From the cell containing the given text, extract its center point as (x, y) coordinate. 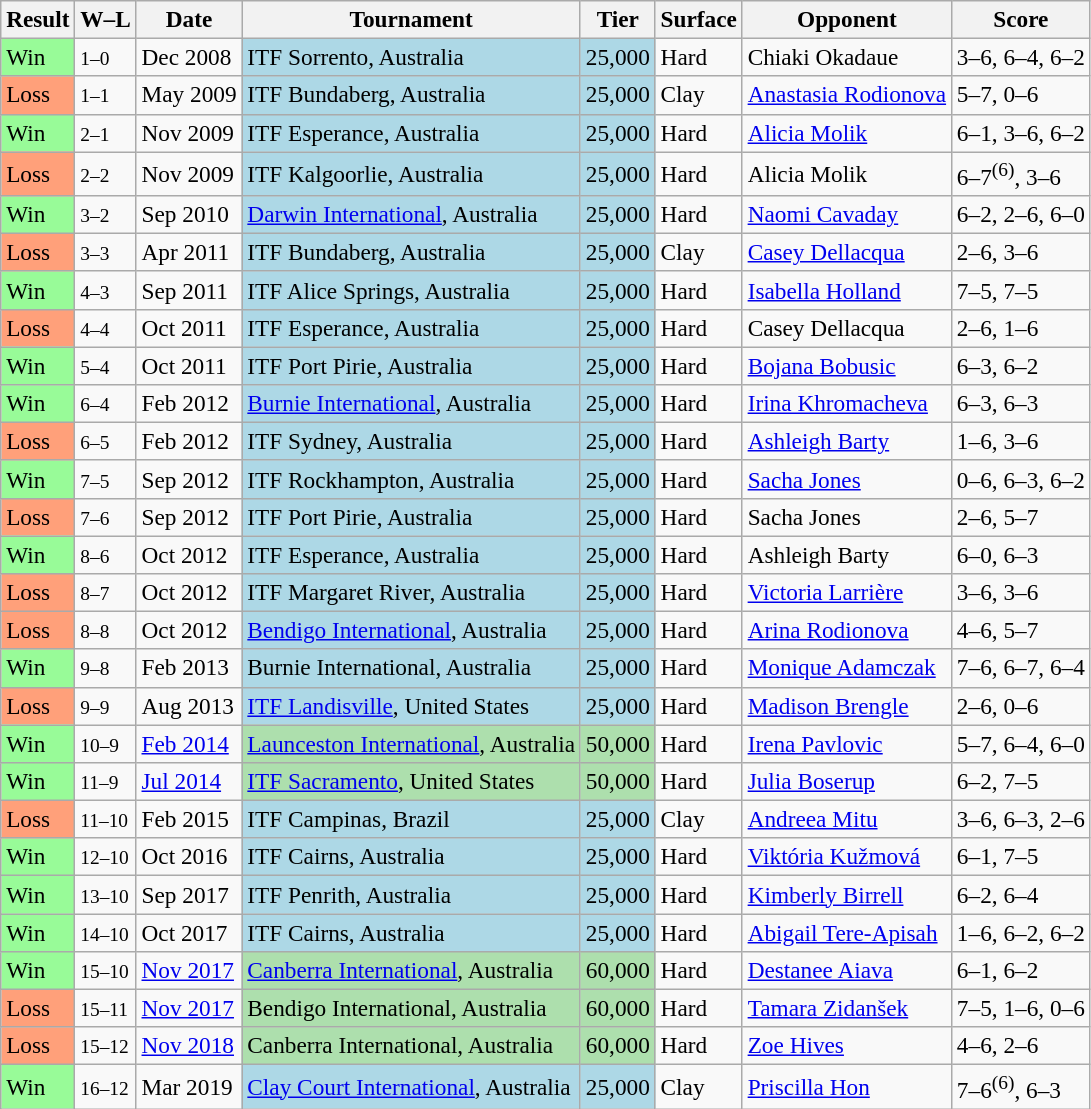
6–3, 6–3 (1020, 403)
Tournament (411, 19)
ITF Sacramento, United States (411, 781)
3–3 (106, 252)
6–3, 6–2 (1020, 366)
11–9 (106, 781)
14–10 (106, 932)
Feb 2015 (189, 819)
3–2 (106, 214)
2–2 (106, 173)
7–5, 1–6, 0–6 (1020, 1008)
Launceston International, Australia (411, 743)
Madison Brengle (846, 706)
Kimberly Birrell (846, 894)
15–10 (106, 970)
Surface (698, 19)
Anastasia Rodionova (846, 95)
Isabella Holland (846, 290)
Tier (618, 19)
Feb 2013 (189, 668)
Bojana Bobusic (846, 366)
2–6, 5–7 (1020, 517)
8–7 (106, 592)
6–2, 7–5 (1020, 781)
Mar 2019 (189, 1086)
ITF Rockhampton, Australia (411, 479)
3–6, 3–6 (1020, 592)
6–1, 3–6, 6–2 (1020, 133)
ITF Alice Springs, Australia (411, 290)
7–5, 7–5 (1020, 290)
5–4 (106, 366)
Feb 2014 (189, 743)
8–8 (106, 630)
Priscilla Hon (846, 1086)
Opponent (846, 19)
6–2, 6–4 (1020, 894)
7–5 (106, 479)
0–6, 6–3, 6–2 (1020, 479)
2–6, 3–6 (1020, 252)
ITF Landisville, United States (411, 706)
1–6, 6–2, 6–2 (1020, 932)
Date (189, 19)
8–6 (106, 554)
2–6, 1–6 (1020, 328)
5–7, 0–6 (1020, 95)
Oct 2017 (189, 932)
Jul 2014 (189, 781)
Sep 2011 (189, 290)
W–L (106, 19)
15–11 (106, 1008)
Tamara Zidanšek (846, 1008)
4–4 (106, 328)
Zoe Hives (846, 1046)
Andreea Mitu (846, 819)
7–6 (106, 517)
4–3 (106, 290)
ITF Penrith, Australia (411, 894)
Clay Court International, Australia (411, 1086)
9–8 (106, 668)
Monique Adamczak (846, 668)
Sep 2017 (189, 894)
ITF Campinas, Brazil (411, 819)
Score (1020, 19)
ITF Sorrento, Australia (411, 57)
6–1, 7–5 (1020, 857)
2–1 (106, 133)
6–4 (106, 403)
11–10 (106, 819)
ITF Margaret River, Australia (411, 592)
Naomi Cavaday (846, 214)
7–6(6), 6–3 (1020, 1086)
Apr 2011 (189, 252)
6–5 (106, 441)
4–6, 2–6 (1020, 1046)
9–9 (106, 706)
Abigail Tere-Apisah (846, 932)
Dec 2008 (189, 57)
3–6, 6–3, 2–6 (1020, 819)
1–0 (106, 57)
Sep 2010 (189, 214)
5–7, 6–4, 6–0 (1020, 743)
16–12 (106, 1086)
15–12 (106, 1046)
Oct 2016 (189, 857)
ITF Kalgoorlie, Australia (411, 173)
Destanee Aiava (846, 970)
Chiaki Okadaue (846, 57)
1–6, 3–6 (1020, 441)
1–1 (106, 95)
Darwin International, Australia (411, 214)
6–2, 2–6, 6–0 (1020, 214)
7–6, 6–7, 6–4 (1020, 668)
May 2009 (189, 95)
6–1, 6–2 (1020, 970)
Aug 2013 (189, 706)
Result (38, 19)
Julia Boserup (846, 781)
ITF Sydney, Australia (411, 441)
13–10 (106, 894)
10–9 (106, 743)
Irina Khromacheva (846, 403)
Arina Rodionova (846, 630)
Viktória Kužmová (846, 857)
Irena Pavlovic (846, 743)
4–6, 5–7 (1020, 630)
Nov 2018 (189, 1046)
6–0, 6–3 (1020, 554)
6–7(6), 3–6 (1020, 173)
12–10 (106, 857)
3–6, 6–4, 6–2 (1020, 57)
2–6, 0–6 (1020, 706)
Victoria Larrière (846, 592)
